Provide the (x, y) coordinate of the cell's center where the given text is located.  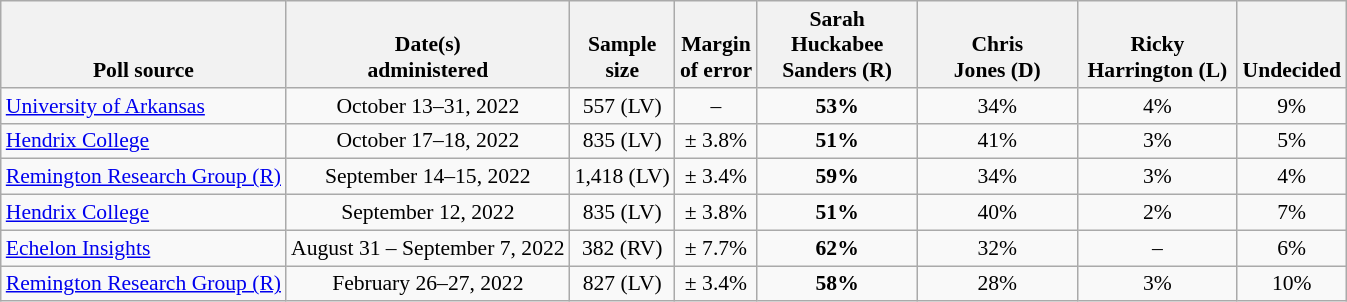
September 14–15, 2022 (428, 177)
827 (LV) (622, 284)
ChrisJones (D) (997, 44)
59% (837, 177)
32% (997, 248)
Poll source (144, 44)
October 17–18, 2022 (428, 141)
10% (1291, 284)
February 26–27, 2022 (428, 284)
University of Arkansas (144, 106)
± 7.7% (716, 248)
August 31 – September 7, 2022 (428, 248)
6% (1291, 248)
Echelon Insights (144, 248)
2% (1157, 213)
October 13–31, 2022 (428, 106)
Date(s)administered (428, 44)
SarahHuckabeeSanders (R) (837, 44)
28% (997, 284)
58% (837, 284)
Samplesize (622, 44)
382 (RV) (622, 248)
September 12, 2022 (428, 213)
40% (997, 213)
53% (837, 106)
7% (1291, 213)
5% (1291, 141)
RickyHarrington (L) (1157, 44)
1,418 (LV) (622, 177)
62% (837, 248)
Undecided (1291, 44)
557 (LV) (622, 106)
41% (997, 141)
Marginof error (716, 44)
9% (1291, 106)
